Determine the [x, y] coordinate at the center of the cell enclosing the given text.  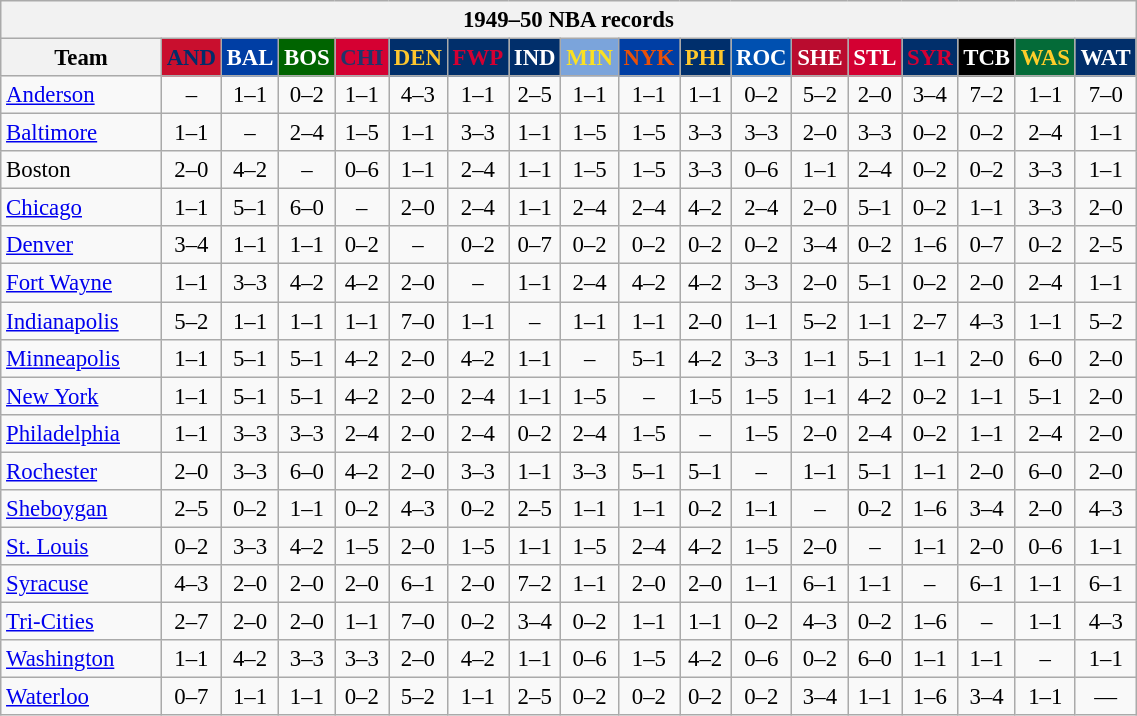
St. Louis [82, 546]
Boston [82, 170]
Team [82, 58]
NYK [648, 58]
PHI [706, 58]
Sheboygan [82, 509]
Anderson [82, 95]
BAL [250, 58]
Syracuse [82, 584]
Washington [82, 659]
BOS [307, 58]
ROC [762, 58]
STL [875, 58]
Tri-Cities [82, 621]
SHE [820, 58]
IND [534, 58]
Minneapolis [82, 358]
Fort Wayne [82, 283]
Baltimore [82, 133]
WAS [1045, 58]
DEN [418, 58]
New York [82, 396]
CHI [362, 58]
AND [191, 58]
Denver [82, 245]
1949–50 NBA records [568, 20]
— [1106, 697]
Rochester [82, 471]
Chicago [82, 208]
FWP [478, 58]
SYR [930, 58]
WAT [1106, 58]
MIN [590, 58]
Waterloo [82, 697]
Philadelphia [82, 433]
TCB [986, 58]
Indianapolis [82, 321]
